Provide the (X, Y) coordinate of the cell's center where the given text is located.  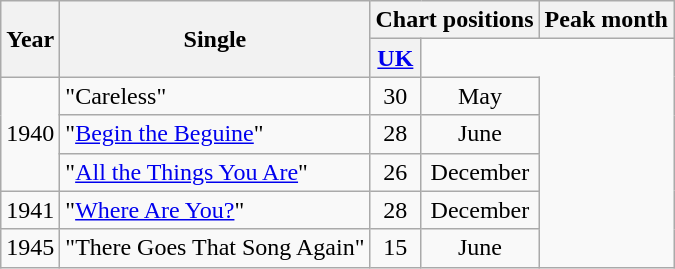
"Where Are You?" (215, 210)
1945 (30, 248)
26 (396, 172)
UK (396, 58)
15 (396, 248)
1940 (30, 134)
Year (30, 39)
"There Goes That Song Again" (215, 248)
Single (215, 39)
"All the Things You Are" (215, 172)
Chart positions (454, 20)
Peak month (606, 20)
May (480, 96)
1941 (30, 210)
30 (396, 96)
"Careless" (215, 96)
"Begin the Beguine" (215, 134)
